Scan for the cell matching the given text and deliver its (x, y) coordinate at center. 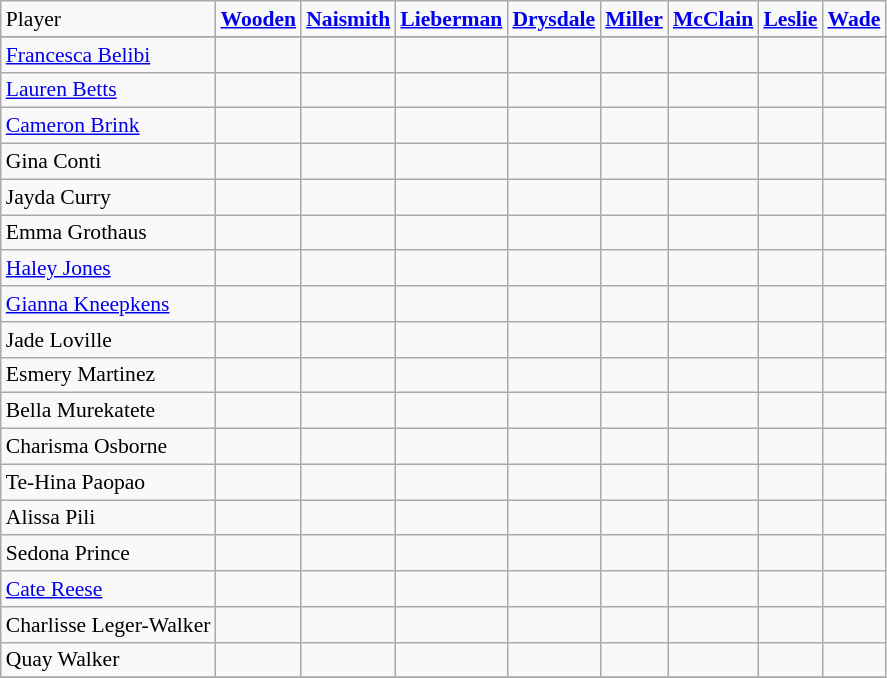
Alissa Pili (108, 518)
Emma Grothaus (108, 233)
Bella Murekatete (108, 411)
Wooden (258, 19)
Jade Loville (108, 340)
Cameron Brink (108, 126)
Esmery Martinez (108, 375)
Jayda Curry (108, 197)
Gianna Kneepkens (108, 304)
Leslie (790, 19)
Charlisse Leger-Walker (108, 625)
Haley Jones (108, 269)
Quay Walker (108, 660)
Francesca Belibi (108, 55)
Player (108, 19)
Charisma Osborne (108, 447)
Te-Hina Paopao (108, 482)
Wade (854, 19)
Cate Reese (108, 589)
Gina Conti (108, 162)
McClain (713, 19)
Drysdale (554, 19)
Miller (634, 19)
Lauren Betts (108, 90)
Lieberman (451, 19)
Naismith (348, 19)
Sedona Prince (108, 554)
